Scan for the cell matching the given text and deliver its [X, Y] coordinate at center. 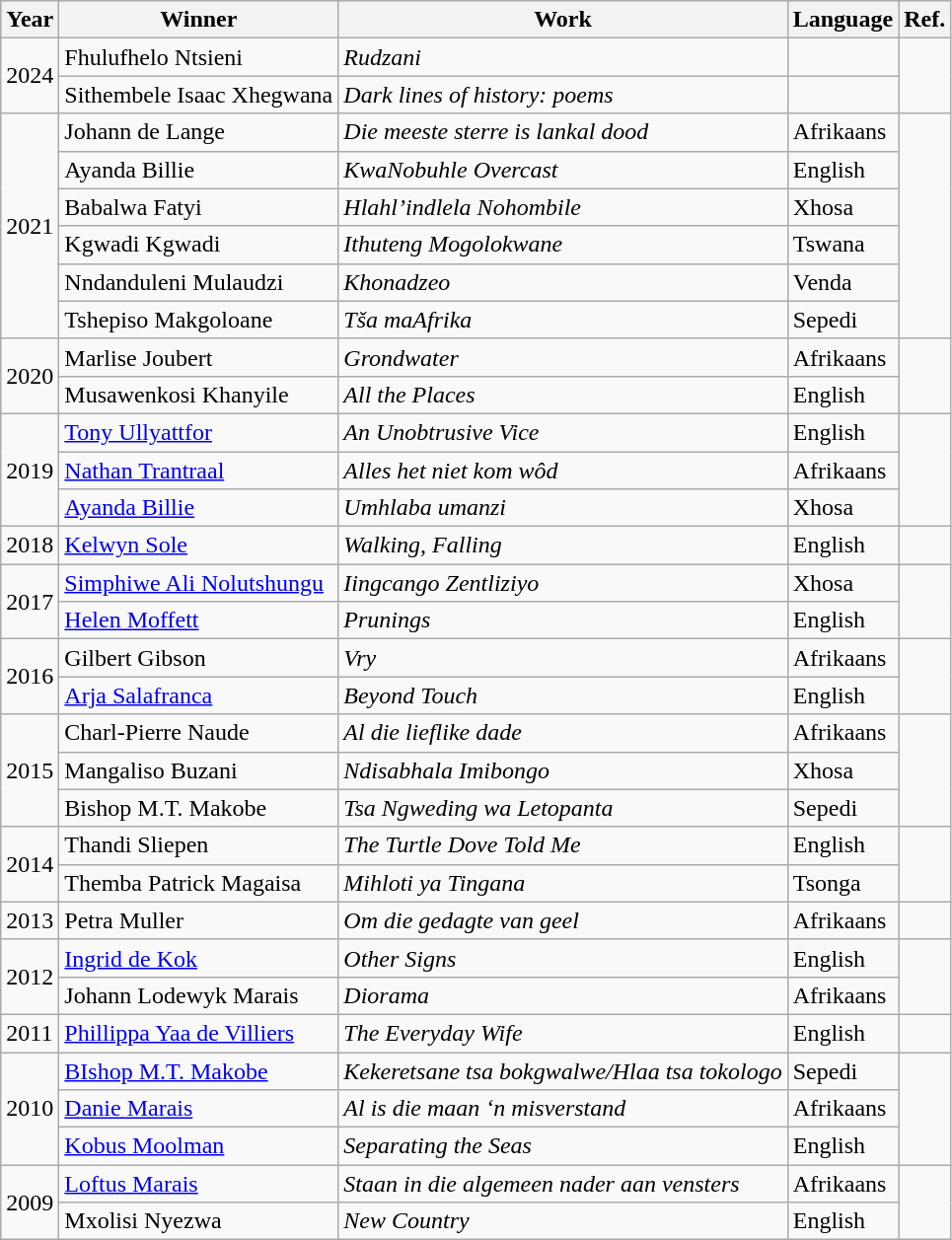
Winner [199, 20]
Bishop M.T. Makobe [199, 808]
Work [562, 20]
2016 [30, 677]
Dark lines of history: poems [562, 95]
2017 [30, 602]
Ingrid de Kok [199, 958]
Kekeretsane tsa bokgwalwe/Hlaa tsa tokologo [562, 1070]
Arja Salafranca [199, 695]
2015 [30, 770]
Ithuteng Mogolokwane [562, 245]
Alles het niet kom wôd [562, 471]
Babalwa Fatyi [199, 207]
Kobus Moolman [199, 1146]
KwaNobuhle Overcast [562, 170]
Iingcango Zentliziyo [562, 583]
Simphiwe Ali Nolutshungu [199, 583]
Ndisabhala Imibongo [562, 770]
2019 [30, 470]
Fhulufhelo Ntsieni [199, 57]
2020 [30, 376]
2012 [30, 977]
Musawenkosi Khanyile [199, 395]
Charl-Pierre Naude [199, 733]
Grondwater [562, 357]
2024 [30, 76]
Tsonga [842, 883]
New Country [562, 1221]
Ref. [925, 20]
Danie Marais [199, 1109]
Sithembele Isaac Xhegwana [199, 95]
2021 [30, 226]
Diorama [562, 995]
Om die gedagte van geel [562, 920]
2018 [30, 546]
Gilbert Gibson [199, 658]
Venda [842, 282]
Al die lieflike dade [562, 733]
Loftus Marais [199, 1184]
Mihloti ya Tingana [562, 883]
Johann de Lange [199, 132]
Mxolisi Nyezwa [199, 1221]
Khonadzeo [562, 282]
Hlahl’indlela Nohombile [562, 207]
Kgwadi Kgwadi [199, 245]
Marlise Joubert [199, 357]
Nathan Trantraal [199, 471]
Other Signs [562, 958]
Staan in die algemeen nader aan vensters [562, 1184]
Johann Lodewyk Marais [199, 995]
Prunings [562, 620]
Separating the Seas [562, 1146]
Al is die maan ‘n misverstand [562, 1109]
Tša maAfrika [562, 320]
Tswana [842, 245]
Themba Patrick Magaisa [199, 883]
Walking, Falling [562, 546]
2010 [30, 1108]
2011 [30, 1033]
Tony Ullyattfor [199, 432]
Mangaliso Buzani [199, 770]
2013 [30, 920]
Phillippa Yaa de Villiers [199, 1033]
Die meeste sterre is lankal dood [562, 132]
Rudzani [562, 57]
An Unobtrusive Vice [562, 432]
The Turtle Dove Told Me [562, 845]
2009 [30, 1203]
Umhlaba umanzi [562, 508]
Tshepiso Makgoloane [199, 320]
Thandi Sliepen [199, 845]
Nndanduleni Mulaudzi [199, 282]
BIshop M.T. Makobe [199, 1070]
Year [30, 20]
Language [842, 20]
Tsa Ngweding wa Letopanta [562, 808]
The Everyday Wife [562, 1033]
Vry [562, 658]
2014 [30, 864]
Beyond Touch [562, 695]
All the Places [562, 395]
Helen Moffett [199, 620]
Kelwyn Sole [199, 546]
Petra Muller [199, 920]
